For the text-containing cell, return its midpoint in (x, y) coordinate format. 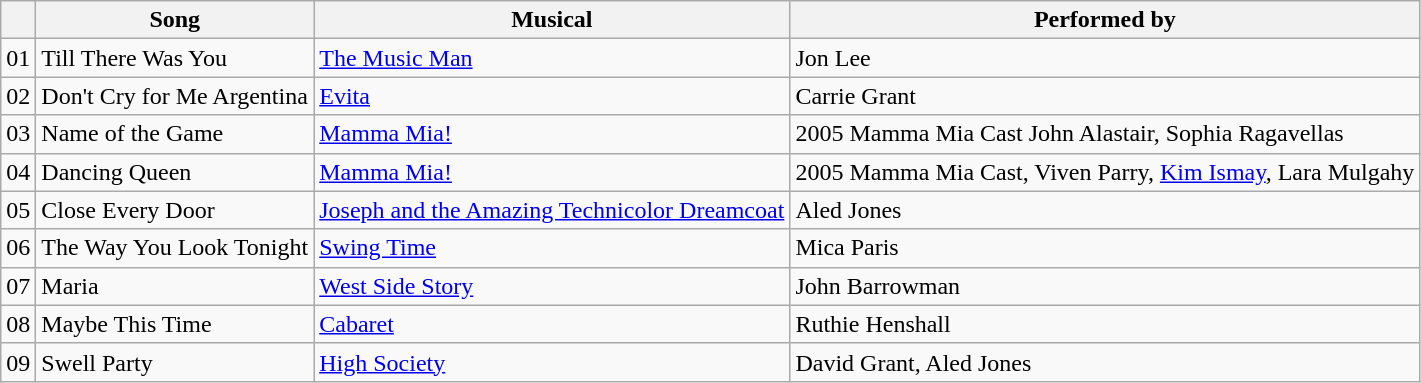
Aled Jones (1105, 210)
Carrie Grant (1105, 96)
03 (18, 134)
05 (18, 210)
Maria (175, 286)
The Way You Look Tonight (175, 248)
Musical (552, 20)
2005 Mamma Mia Cast, Viven Parry, Kim Ismay, Lara Mulgahy (1105, 172)
Cabaret (552, 324)
Joseph and the Amazing Technicolor Dreamcoat (552, 210)
02 (18, 96)
Till There Was You (175, 58)
Mica Paris (1105, 248)
Maybe This Time (175, 324)
Don't Cry for Me Argentina (175, 96)
07 (18, 286)
Ruthie Henshall (1105, 324)
2005 Mamma Mia Cast John Alastair, Sophia Ragavellas (1105, 134)
06 (18, 248)
Evita (552, 96)
High Society (552, 362)
Performed by (1105, 20)
David Grant, Aled Jones (1105, 362)
Swell Party (175, 362)
Swing Time (552, 248)
Dancing Queen (175, 172)
John Barrowman (1105, 286)
04 (18, 172)
01 (18, 58)
West Side Story (552, 286)
Song (175, 20)
09 (18, 362)
The Music Man (552, 58)
Jon Lee (1105, 58)
08 (18, 324)
Name of the Game (175, 134)
Close Every Door (175, 210)
